Locate the cell with the specified text and output its [X, Y] center coordinate. 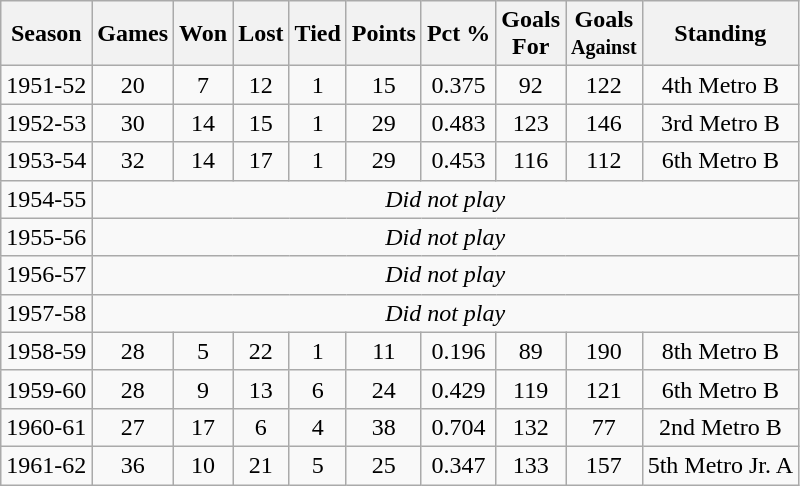
0.196 [458, 351]
Season [46, 34]
89 [531, 351]
146 [604, 123]
77 [604, 427]
2nd Metro B [720, 427]
0.347 [458, 465]
1958-59 [46, 351]
0.704 [458, 427]
20 [133, 85]
36 [133, 465]
11 [384, 351]
0.483 [458, 123]
Pct % [458, 34]
92 [531, 85]
32 [133, 161]
122 [604, 85]
13 [261, 389]
0.429 [458, 389]
190 [604, 351]
12 [261, 85]
123 [531, 123]
27 [133, 427]
133 [531, 465]
1953-54 [46, 161]
9 [204, 389]
1959-60 [46, 389]
121 [604, 389]
Games [133, 34]
116 [531, 161]
1951-52 [46, 85]
8th Metro B [720, 351]
0.375 [458, 85]
3rd Metro B [720, 123]
Won [204, 34]
0.453 [458, 161]
4 [318, 427]
10 [204, 465]
4th Metro B [720, 85]
22 [261, 351]
5th Metro Jr. A [720, 465]
38 [384, 427]
24 [384, 389]
1955-56 [46, 237]
30 [133, 123]
1954-55 [46, 199]
Standing [720, 34]
1960-61 [46, 427]
Points [384, 34]
157 [604, 465]
Lost [261, 34]
119 [531, 389]
1952-53 [46, 123]
132 [531, 427]
112 [604, 161]
1956-57 [46, 275]
1961-62 [46, 465]
25 [384, 465]
21 [261, 465]
GoalsAgainst [604, 34]
Tied [318, 34]
7 [204, 85]
GoalsFor [531, 34]
1957-58 [46, 313]
